Locate the cell with the specified text and output its [x, y] center coordinate. 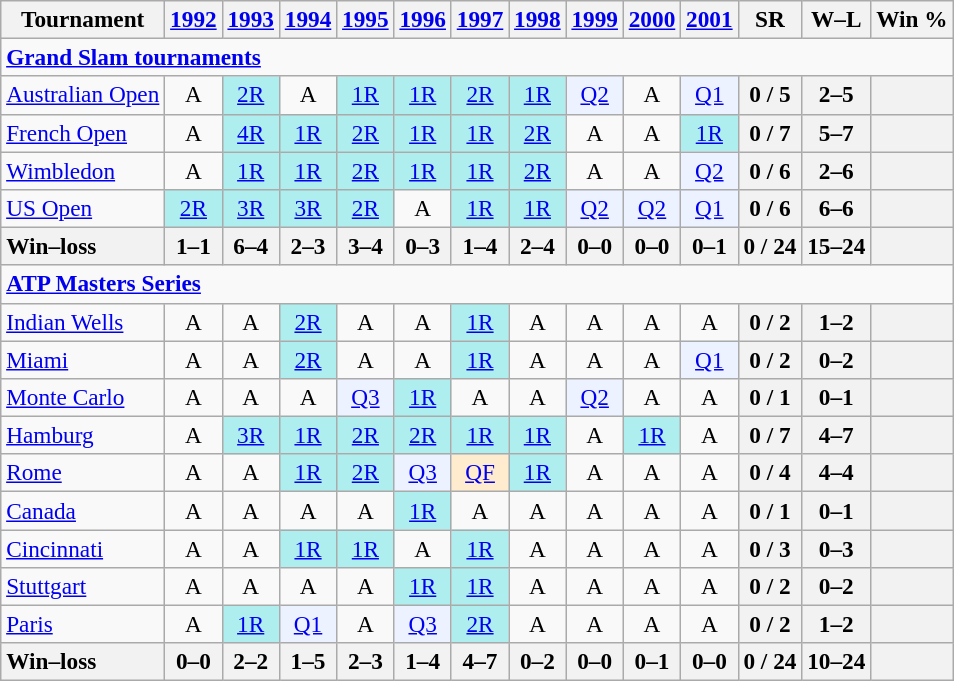
1996 [422, 19]
5–7 [836, 133]
US Open [83, 208]
1–1 [194, 246]
0 / 4 [770, 473]
Win % [912, 19]
1995 [366, 19]
Cincinnati [83, 548]
1992 [194, 19]
Indian Wells [83, 322]
1999 [594, 19]
2–4 [538, 246]
1993 [250, 19]
Stuttgart [83, 586]
Grand Slam tournaments [477, 57]
Tournament [83, 19]
1–5 [308, 662]
W–L [836, 19]
Hamburg [83, 435]
Canada [83, 510]
Monte Carlo [83, 397]
3–4 [366, 246]
1998 [538, 19]
4–4 [836, 473]
Australian Open [83, 95]
10–24 [836, 662]
2000 [652, 19]
French Open [83, 133]
SR [770, 19]
ATP Masters Series [477, 284]
2–2 [250, 662]
2–6 [836, 170]
QF [480, 473]
15–24 [836, 246]
0 / 5 [770, 95]
2001 [710, 19]
Miami [83, 359]
Wimbledon [83, 170]
6–4 [250, 246]
1997 [480, 19]
Rome [83, 473]
4R [250, 133]
1994 [308, 19]
2–5 [836, 95]
6–6 [836, 208]
0 / 3 [770, 548]
Paris [83, 624]
